Provide the (x, y) coordinate of the cell's center where the given text is located.  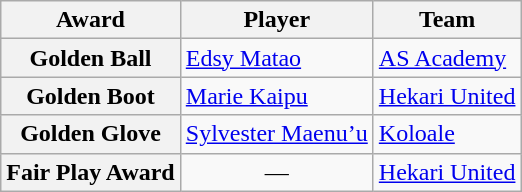
Fair Play Award (91, 172)
Team (447, 20)
Award (91, 20)
Player (276, 20)
AS Academy (447, 58)
— (276, 172)
Golden Glove (91, 134)
Marie Kaipu (276, 96)
Koloale (447, 134)
Edsy Matao (276, 58)
Sylvester Maenu’u (276, 134)
Golden Boot (91, 96)
Golden Ball (91, 58)
